Identify which cell holds the provided text, then report its (X, Y) central coordinate. 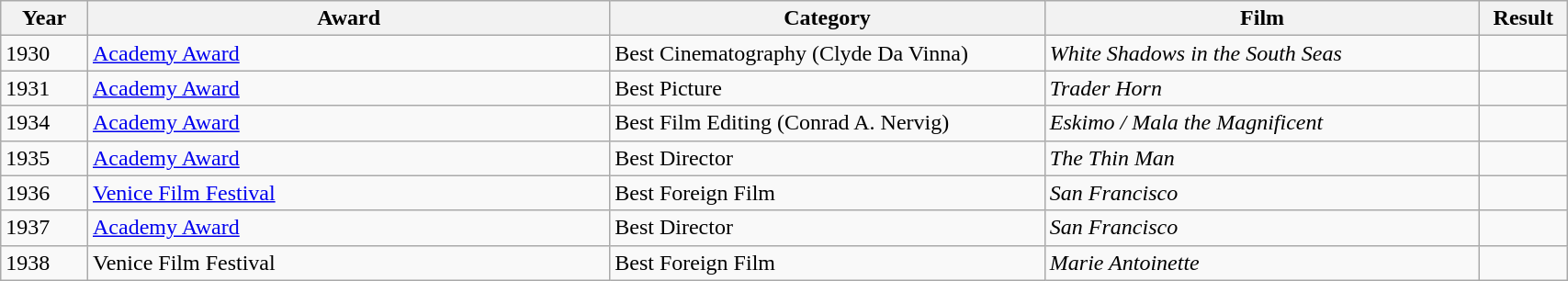
Trader Horn (1262, 88)
The Thin Man (1262, 158)
Best Picture (828, 88)
Best Film Editing (Conrad A. Nervig) (828, 123)
Film (1262, 18)
Marie Antoinette (1262, 263)
1937 (44, 228)
Eskimo / Mala the Magnificent (1262, 123)
Award (348, 18)
Best Cinematography (Clyde Da Vinna) (828, 53)
1931 (44, 88)
Year (44, 18)
Result (1523, 18)
1935 (44, 158)
1930 (44, 53)
1936 (44, 193)
White Shadows in the South Seas (1262, 53)
1938 (44, 263)
1934 (44, 123)
Category (828, 18)
